Identify which cell holds the provided text, then report its [x, y] central coordinate. 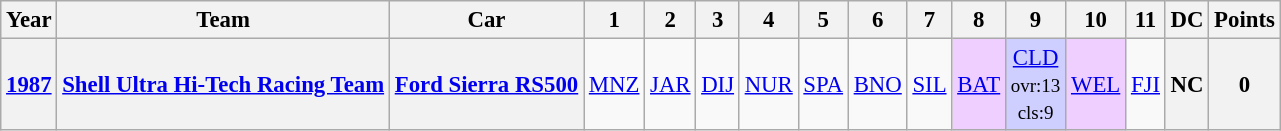
SPA [823, 85]
Shell Ultra Hi-Tech Racing Team [224, 85]
MNZ [614, 85]
5 [823, 20]
0 [1244, 85]
6 [878, 20]
BNO [878, 85]
8 [979, 20]
WEL [1096, 85]
Ford Sierra RS500 [486, 85]
2 [670, 20]
11 [1146, 20]
DC [1187, 20]
NUR [768, 85]
BAT [979, 85]
NC [1187, 85]
1987 [29, 85]
Car [486, 20]
Year [29, 20]
Team [224, 20]
3 [718, 20]
FJI [1146, 85]
10 [1096, 20]
JAR [670, 85]
Points [1244, 20]
SIL [930, 85]
DIJ [718, 85]
CLDovr:13cls:9 [1035, 85]
4 [768, 20]
1 [614, 20]
9 [1035, 20]
7 [930, 20]
